Pinpoint the cell where the given text exists, returning its (X, Y) midpoint coordinate. 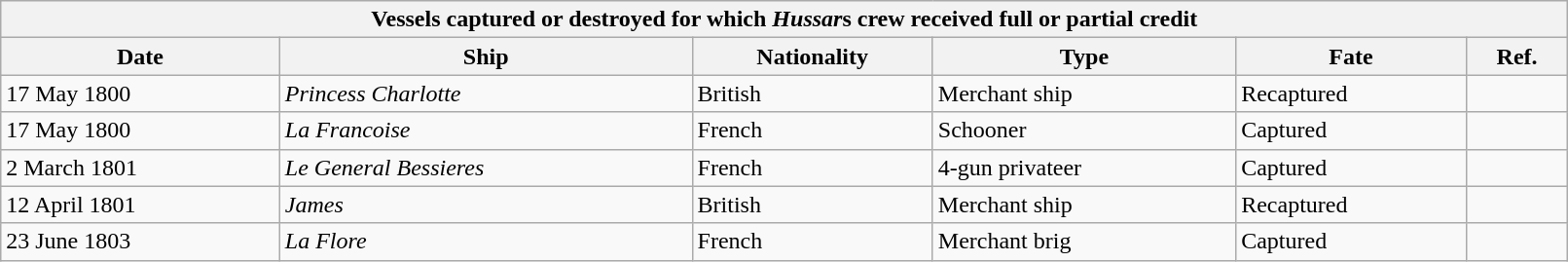
Princess Charlotte (486, 94)
La Flore (486, 242)
12 April 1801 (140, 205)
Vessels captured or destroyed for which Hussars crew received full or partial credit (784, 19)
Le General Bessieres (486, 168)
Fate (1351, 56)
Ship (486, 56)
Date (140, 56)
James (486, 205)
Merchant brig (1084, 242)
Nationality (812, 56)
23 June 1803 (140, 242)
2 March 1801 (140, 168)
Type (1084, 56)
4-gun privateer (1084, 168)
La Francoise (486, 131)
Schooner (1084, 131)
Ref. (1516, 56)
